Determine the (X, Y) coordinate at the center of the cell enclosing the given text.  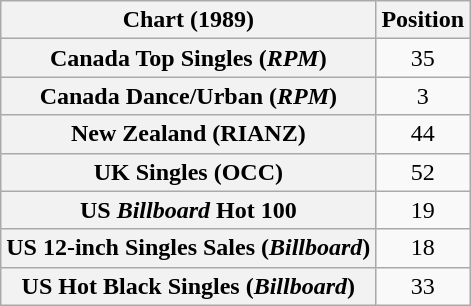
Position (423, 20)
New Zealand (RIANZ) (188, 134)
52 (423, 172)
3 (423, 96)
US 12-inch Singles Sales (Billboard) (188, 248)
Chart (1989) (188, 20)
33 (423, 286)
19 (423, 210)
US Billboard Hot 100 (188, 210)
US Hot Black Singles (Billboard) (188, 286)
UK Singles (OCC) (188, 172)
35 (423, 58)
44 (423, 134)
18 (423, 248)
Canada Top Singles (RPM) (188, 58)
Canada Dance/Urban (RPM) (188, 96)
